Identify which cell holds the provided text, then report its (X, Y) central coordinate. 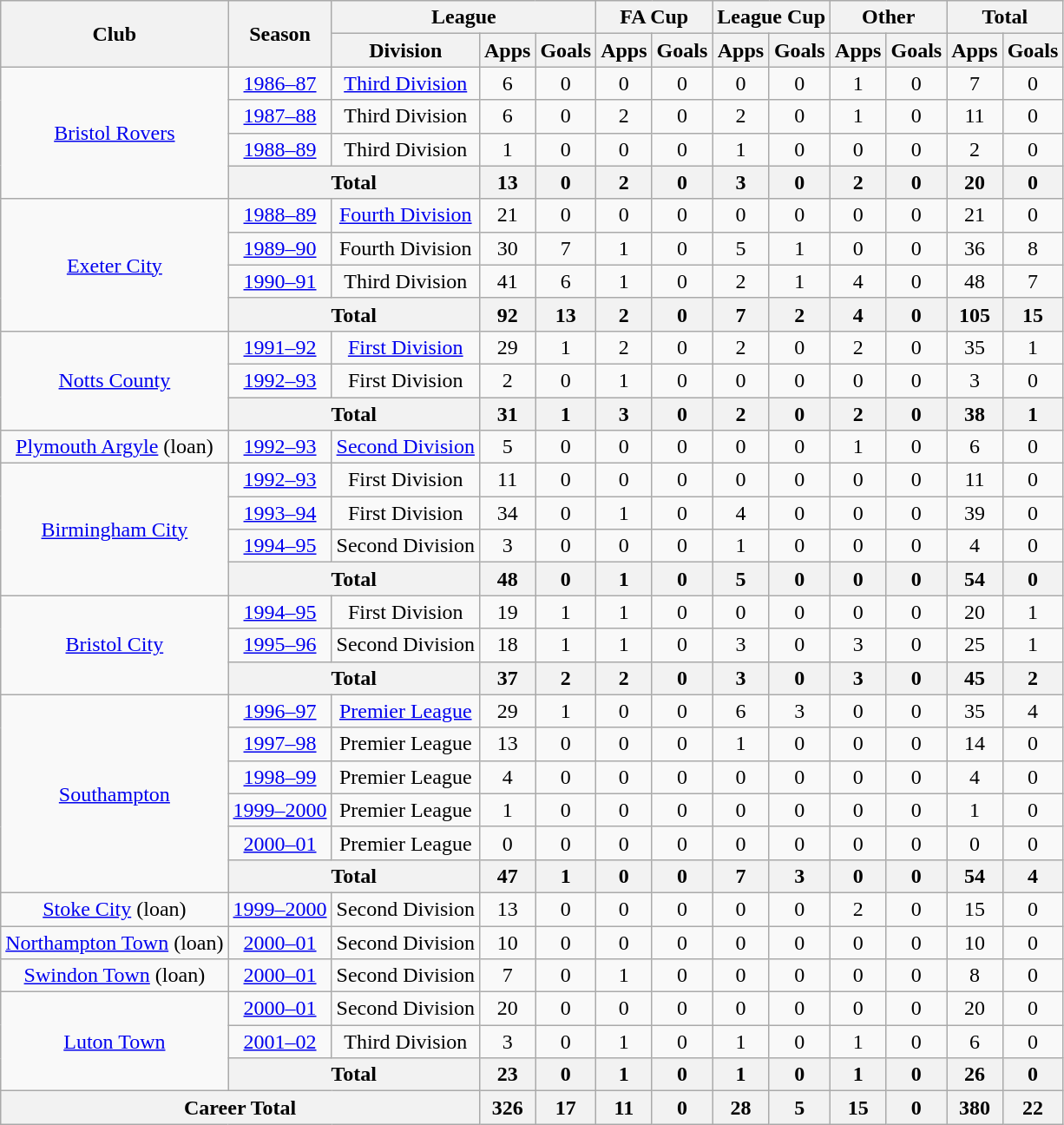
45 (975, 678)
18 (507, 645)
22 (1033, 1108)
1991–92 (279, 347)
1998–99 (279, 777)
League Cup (772, 17)
Plymouth Argyle (loan) (115, 447)
Bristol Rovers (115, 133)
Luton Town (115, 1042)
1997–98 (279, 744)
41 (507, 281)
19 (507, 612)
Career Total (240, 1108)
30 (507, 248)
326 (507, 1108)
Bristol City (115, 645)
25 (975, 645)
37 (507, 678)
380 (975, 1108)
31 (507, 414)
Swindon Town (loan) (115, 976)
2001–02 (279, 1042)
28 (741, 1108)
Club (115, 34)
1987–88 (279, 116)
Season (279, 34)
FA Cup (654, 17)
Birmingham City (115, 530)
92 (507, 314)
Northampton Town (loan) (115, 942)
Southampton (115, 793)
1996–97 (279, 711)
26 (975, 1075)
Other (889, 17)
1986–87 (279, 83)
14 (975, 744)
36 (975, 248)
105 (975, 314)
League (463, 17)
17 (566, 1108)
38 (975, 414)
39 (975, 513)
47 (507, 876)
34 (507, 513)
Division (405, 50)
23 (507, 1075)
1993–94 (279, 513)
1989–90 (279, 248)
Stoke City (loan) (115, 909)
1990–91 (279, 281)
Exeter City (115, 265)
Notts County (115, 380)
1995–96 (279, 645)
